Return (x, y) of the center of cell containing provided text 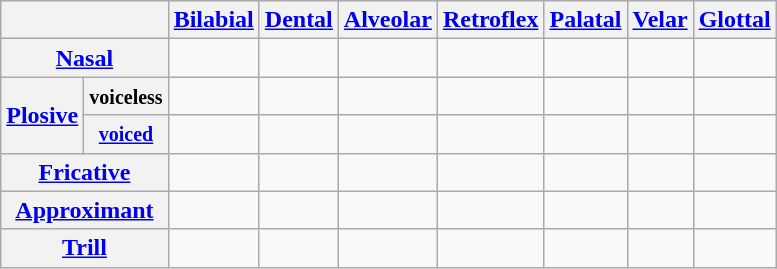
Velar (660, 20)
voiced (126, 134)
Palatal (586, 20)
Dental (298, 20)
Trill (84, 248)
Bilabial (214, 20)
Glottal (734, 20)
voiceless (126, 96)
Retroflex (490, 20)
Fricative (84, 172)
Approximant (84, 210)
Nasal (84, 58)
Plosive (42, 115)
Alveolar (388, 20)
